Detect which cell encompasses the target text, then output its [X, Y] center coordinate. 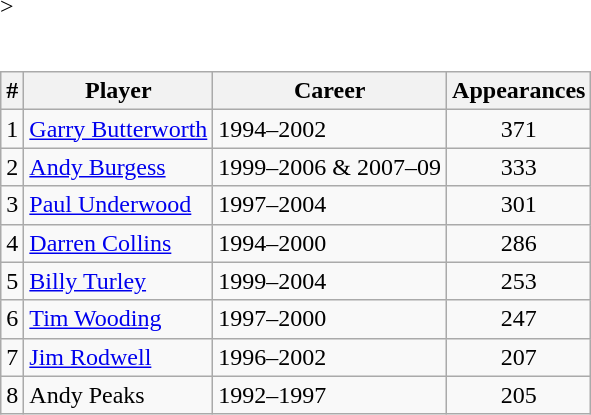
Darren Collins [118, 243]
Career [330, 91]
1994–2000 [330, 243]
247 [519, 319]
Appearances [519, 91]
1994–2002 [330, 129]
371 [519, 129]
Player [118, 91]
4 [12, 243]
Tim Wooding [118, 319]
1 [12, 129]
Paul Underwood [118, 205]
1996–2002 [330, 357]
Andy Peaks [118, 395]
5 [12, 281]
1999–2004 [330, 281]
1992–1997 [330, 395]
1997–2000 [330, 319]
Jim Rodwell [118, 357]
2 [12, 167]
333 [519, 167]
# [12, 91]
1999–2006 & 2007–09 [330, 167]
Andy Burgess [118, 167]
1997–2004 [330, 205]
253 [519, 281]
286 [519, 243]
7 [12, 357]
8 [12, 395]
301 [519, 205]
3 [12, 205]
Billy Turley [118, 281]
6 [12, 319]
205 [519, 395]
Garry Butterworth [118, 129]
207 [519, 357]
